Identify which cell holds the provided text, then report its [x, y] central coordinate. 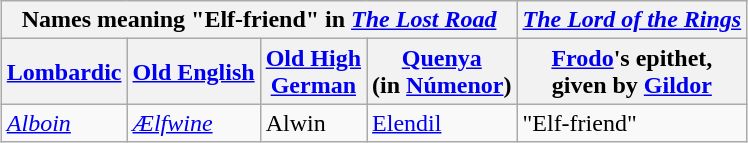
Alwin [313, 123]
Old English [194, 72]
Names meaning "Elf-friend" in The Lost Road [259, 20]
Frodo's epithet,given by Gildor [632, 72]
Ælfwine [194, 123]
Old HighGerman [313, 72]
Lombardic [64, 72]
Elendil [442, 123]
The Lord of the Rings [632, 20]
"Elf-friend" [632, 123]
Quenya(in Númenor) [442, 72]
Alboin [64, 123]
